Return [X, Y] of the center of cell containing provided text 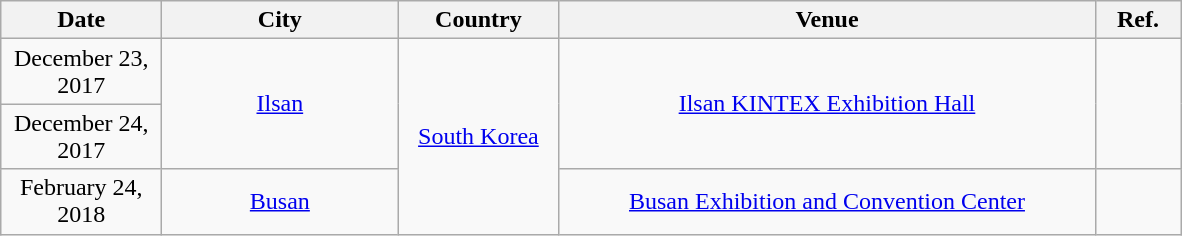
December 23, 2017 [82, 72]
Venue [827, 20]
City [280, 20]
Ref. [1138, 20]
February 24, 2018 [82, 202]
Ilsan [280, 104]
Country [478, 20]
Ilsan KINTEX Exhibition Hall [827, 104]
December 24, 2017 [82, 136]
Busan Exhibition and Convention Center [827, 202]
Busan [280, 202]
South Korea [478, 136]
Date [82, 20]
